Identify which cell holds the provided text, then report its (X, Y) central coordinate. 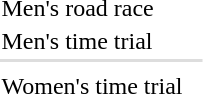
Men's time trial (92, 41)
